From the cell containing the given text, extract its center point as [x, y] coordinate. 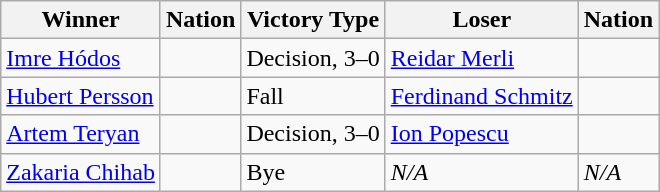
Bye [313, 172]
Ferdinand Schmitz [482, 96]
Winner [81, 20]
Imre Hódos [81, 58]
Artem Teryan [81, 134]
Victory Type [313, 20]
Reidar Merli [482, 58]
Loser [482, 20]
Zakaria Chihab [81, 172]
Ion Popescu [482, 134]
Hubert Persson [81, 96]
Fall [313, 96]
